Capture the cell that displays the provided text and extract its [X, Y] central coordinate. 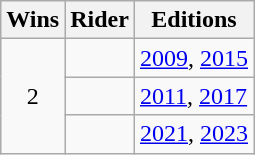
2011, 2017 [194, 96]
Wins [33, 20]
2021, 2023 [194, 134]
Editions [194, 20]
2009, 2015 [194, 58]
Rider [100, 20]
2 [33, 96]
